Identify which cell holds the provided text, then report its [x, y] central coordinate. 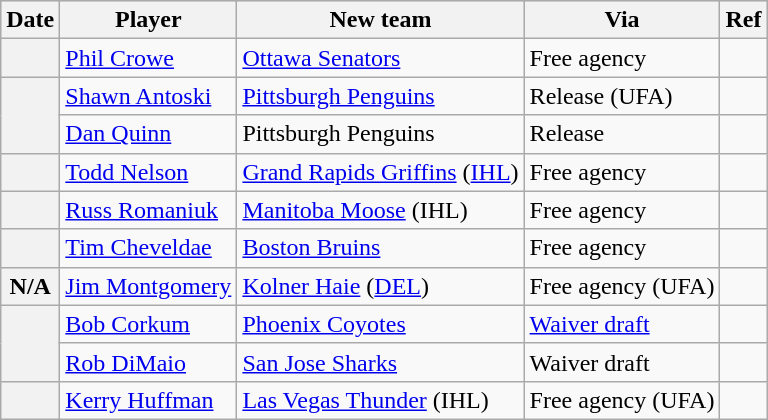
New team [380, 20]
Las Vegas Thunder (IHL) [380, 400]
Tim Cheveldae [148, 248]
Release [622, 134]
Manitoba Moose (IHL) [380, 210]
Date [30, 20]
Ref [744, 20]
Kerry Huffman [148, 400]
Phoenix Coyotes [380, 324]
Russ Romaniuk [148, 210]
Kolner Haie (DEL) [380, 286]
Shawn Antoski [148, 96]
Via [622, 20]
San Jose Sharks [380, 362]
Ottawa Senators [380, 58]
Grand Rapids Griffins (IHL) [380, 172]
Jim Montgomery [148, 286]
Player [148, 20]
N/A [30, 286]
Release (UFA) [622, 96]
Rob DiMaio [148, 362]
Dan Quinn [148, 134]
Phil Crowe [148, 58]
Bob Corkum [148, 324]
Boston Bruins [380, 248]
Todd Nelson [148, 172]
